Capture the cell that displays the provided text and extract its [X, Y] central coordinate. 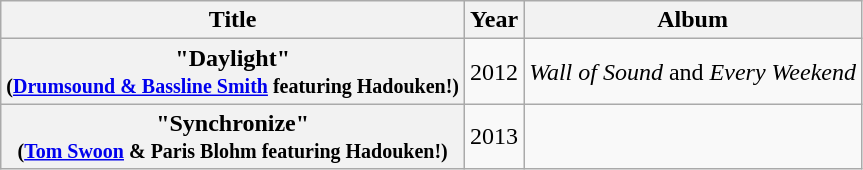
"Daylight"(Drumsound & Bassline Smith featuring Hadouken!) [233, 72]
Title [233, 20]
"Synchronize"(Tom Swoon & Paris Blohm featuring Hadouken!) [233, 136]
2013 [494, 136]
Year [494, 20]
Wall of Sound and Every Weekend [693, 72]
Album [693, 20]
2012 [494, 72]
